Provide the [x, y] coordinate of the cell's center where the given text is located.  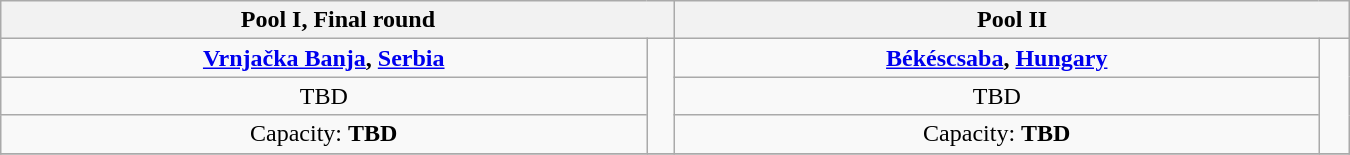
Békéscsaba, Hungary [997, 58]
Pool I, Final round [338, 20]
Vrnjačka Banja, Serbia [324, 58]
Pool II [1012, 20]
